For the text-containing cell, return its midpoint in (x, y) coordinate format. 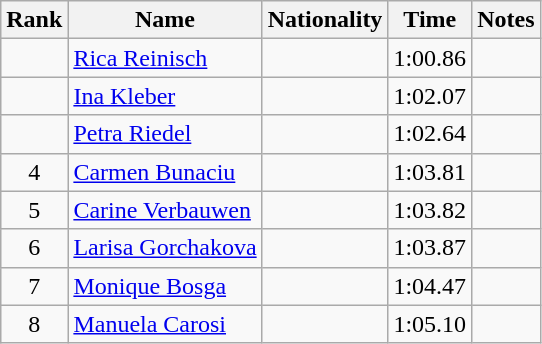
5 (34, 210)
7 (34, 286)
Ina Kleber (165, 96)
1:00.86 (430, 58)
4 (34, 172)
Larisa Gorchakova (165, 248)
Carine Verbauwen (165, 210)
1:04.47 (430, 286)
Manuela Carosi (165, 324)
Notes (506, 20)
1:03.87 (430, 248)
Rica Reinisch (165, 58)
Rank (34, 20)
Nationality (325, 20)
1:03.81 (430, 172)
Name (165, 20)
1:05.10 (430, 324)
1:02.64 (430, 134)
1:02.07 (430, 96)
1:03.82 (430, 210)
8 (34, 324)
Petra Riedel (165, 134)
Carmen Bunaciu (165, 172)
Monique Bosga (165, 286)
Time (430, 20)
6 (34, 248)
